Search for the cell housing the specified text and yield its (x, y) center coordinate. 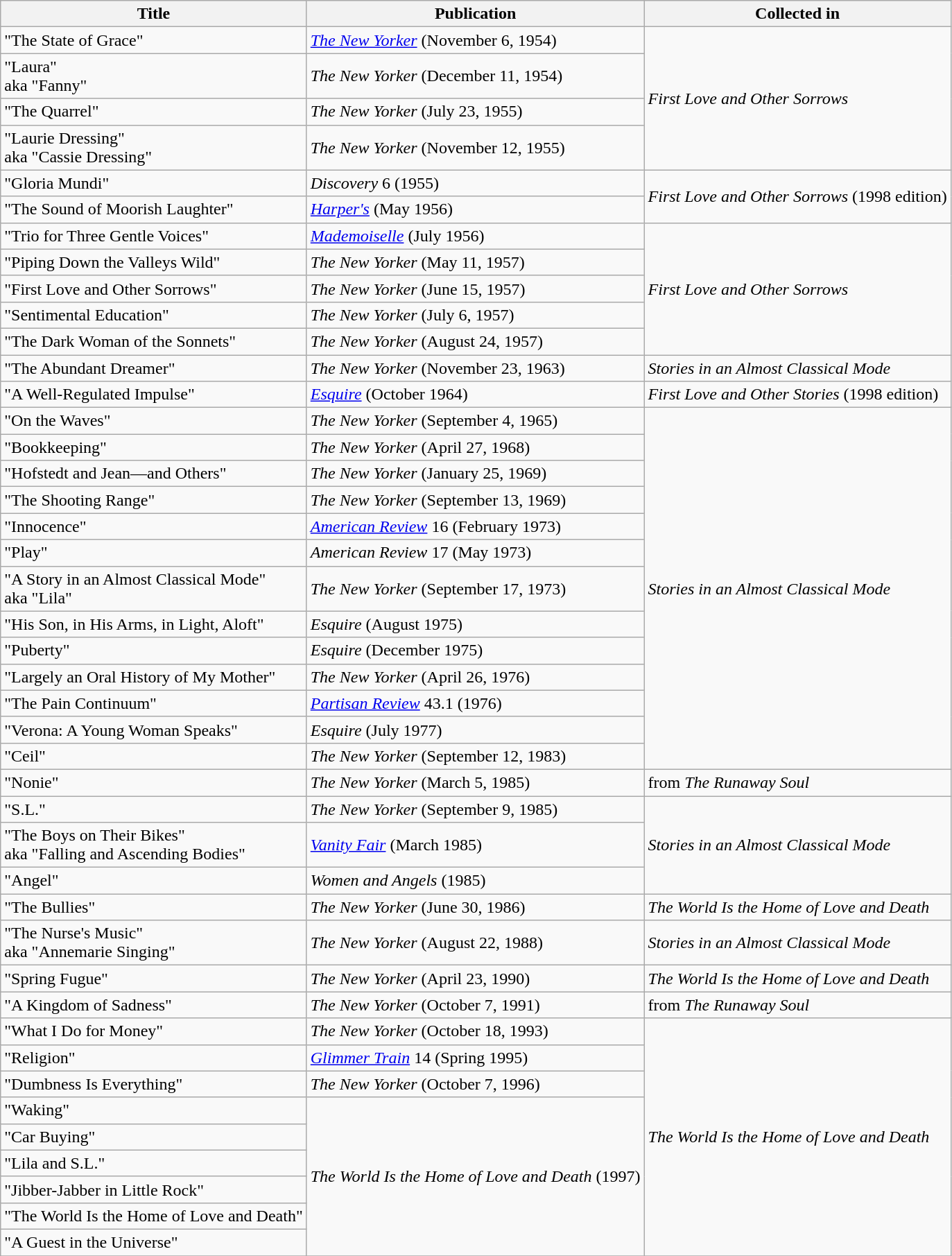
The New Yorker (October 7, 1996) (476, 1084)
The New Yorker (November 6, 1954) (476, 40)
"The Dark Woman of the Sonnets" (154, 341)
"Jibber-Jabber in Little Rock" (154, 1189)
The New Yorker (September 13, 1969) (476, 500)
The New Yorker (May 11, 1957) (476, 262)
Partisan Review 43.1 (1976) (476, 703)
The New Yorker (October 7, 1991) (476, 1005)
The New Yorker (April 27, 1968) (476, 447)
The New Yorker (December 11, 1954) (476, 76)
"Innocence" (154, 526)
Esquire (July 1977) (476, 730)
"A Kingdom of Sadness" (154, 1005)
"Sentimental Education" (154, 315)
Vanity Fair (March 1985) (476, 845)
"Dumbness Is Everything" (154, 1084)
Glimmer Train 14 (Spring 1995) (476, 1058)
First Love and Other Sorrows (1998 edition) (797, 196)
"Laura"aka "Fanny" (154, 76)
"Bookkeeping" (154, 447)
"Largely an Oral History of My Mother" (154, 677)
The New Yorker (August 24, 1957) (476, 341)
"A Well-Regulated Impulse" (154, 395)
The New Yorker (July 23, 1955) (476, 112)
The New Yorker (November 12, 1955) (476, 147)
"The Bullies" (154, 907)
Mademoiselle (July 1956) (476, 236)
"Puberty" (154, 651)
The New Yorker (September 12, 1983) (476, 756)
"Hofstedt and Jean—and Others" (154, 474)
"A Guest in the Universe" (154, 1242)
"Waking" (154, 1110)
"S.L." (154, 809)
"The Quarrel" (154, 112)
"Angel" (154, 881)
The New Yorker (September 17, 1973) (476, 588)
"Trio for Three Gentle Voices" (154, 236)
The New Yorker (July 6, 1957) (476, 315)
"Car Buying" (154, 1137)
"Gloria Mundi" (154, 183)
Esquire (October 1964) (476, 395)
Collected in (797, 14)
First Love and Other Stories (1998 edition) (797, 395)
"His Son, in His Arms, in Light, Aloft" (154, 624)
"On the Waves" (154, 421)
The New Yorker (March 5, 1985) (476, 782)
Discovery 6 (1955) (476, 183)
"The Shooting Range" (154, 500)
"Religion" (154, 1058)
The New Yorker (June 15, 1957) (476, 289)
American Review 16 (February 1973) (476, 526)
The New Yorker (January 25, 1969) (476, 474)
The New Yorker (October 18, 1993) (476, 1031)
Publication (476, 14)
"The Pain Continuum" (154, 703)
"The Abundant Dreamer" (154, 368)
The New Yorker (April 26, 1976) (476, 677)
"A Story in an Almost Classical Mode"aka "Lila" (154, 588)
"The Sound of Moorish Laughter" (154, 209)
"The World Is the Home of Love and Death" (154, 1216)
"Lila and S.L." (154, 1163)
Title (154, 14)
"Verona: A Young Woman Speaks" (154, 730)
The New Yorker (June 30, 1986) (476, 907)
The New Yorker (September 4, 1965) (476, 421)
The New Yorker (November 23, 1963) (476, 368)
"Play" (154, 553)
Esquire (August 1975) (476, 624)
Esquire (December 1975) (476, 651)
"What I Do for Money" (154, 1031)
American Review 17 (May 1973) (476, 553)
"The State of Grace" (154, 40)
Women and Angels (1985) (476, 881)
The New Yorker (August 22, 1988) (476, 943)
"Spring Fugue" (154, 979)
Harper's (May 1956) (476, 209)
"Ceil" (154, 756)
The New Yorker (April 23, 1990) (476, 979)
"Laurie Dressing"aka "Cassie Dressing" (154, 147)
"The Boys on Their Bikes"aka "Falling and Ascending Bodies" (154, 845)
The World Is the Home of Love and Death (1997) (476, 1176)
"The Nurse's Music"aka "Annemarie Singing" (154, 943)
"Nonie" (154, 782)
The New Yorker (September 9, 1985) (476, 809)
"Piping Down the Valleys Wild" (154, 262)
"First Love and Other Sorrows" (154, 289)
